Output the [x, y] coordinate of the center of the cell containing the given text.  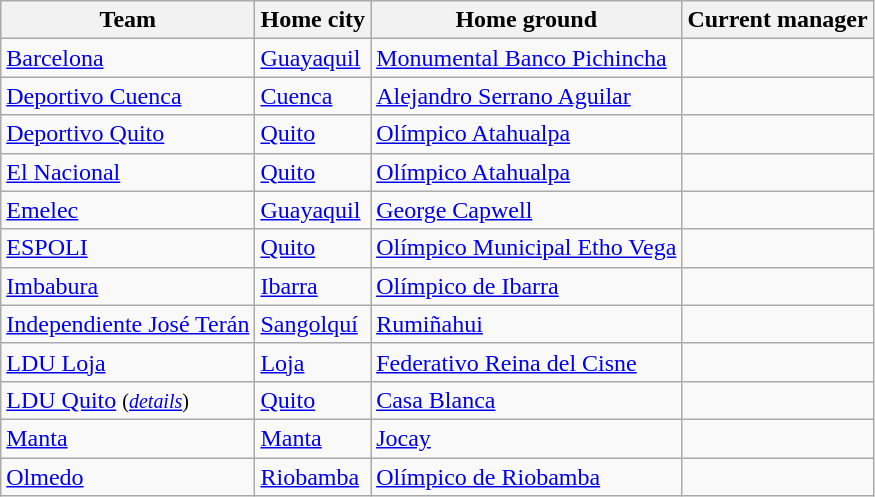
Jocay [526, 438]
Team [128, 20]
Olímpico de Ibarra [526, 286]
Cuenca [313, 96]
El Nacional [128, 172]
Independiente José Terán [128, 324]
Rumiñahui [526, 324]
Loja [313, 362]
Casa Blanca [526, 400]
Olmedo [128, 477]
Federativo Reina del Cisne [526, 362]
Monumental Banco Pichincha [526, 58]
Olímpico de Riobamba [526, 477]
Ibarra [313, 286]
Current manager [778, 20]
Deportivo Cuenca [128, 96]
ESPOLI [128, 248]
Home city [313, 20]
Barcelona [128, 58]
Emelec [128, 210]
LDU Loja [128, 362]
George Capwell [526, 210]
LDU Quito (details) [128, 400]
Riobamba [313, 477]
Olímpico Municipal Etho Vega [526, 248]
Home ground [526, 20]
Alejandro Serrano Aguilar [526, 96]
Imbabura [128, 286]
Sangolquí [313, 324]
Deportivo Quito [128, 134]
